Locate the cell with the specified text and output its [x, y] center coordinate. 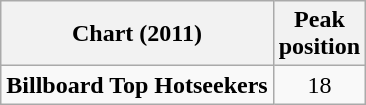
Chart (2011) [137, 34]
Peakposition [319, 34]
18 [319, 85]
Billboard Top Hotseekers [137, 85]
